Pinpoint the cell where the given text exists, returning its [X, Y] midpoint coordinate. 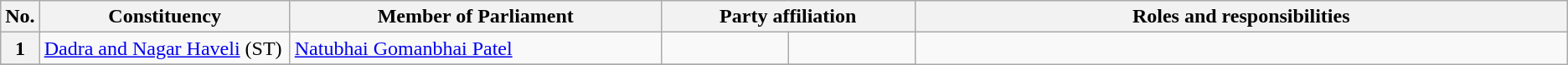
Party affiliation [787, 17]
Roles and responsibilities [1241, 17]
Natubhai Gomanbhai Patel [476, 48]
Constituency [164, 17]
Member of Parliament [476, 17]
1 [20, 48]
Dadra and Nagar Haveli (ST) [164, 48]
No. [20, 17]
